Capture the cell that displays the provided text and extract its (x, y) central coordinate. 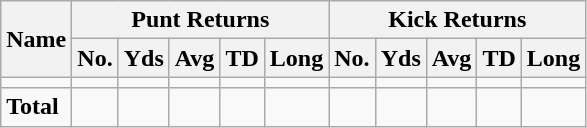
Total (36, 107)
Punt Returns (200, 20)
Kick Returns (458, 20)
Name (36, 39)
